For the text-containing cell, return its midpoint in (X, Y) coordinate format. 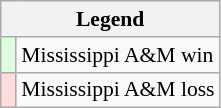
Legend (110, 19)
Mississippi A&M loss (118, 90)
Mississippi A&M win (118, 55)
